Find where the given text appears and provide that cell's center as [X, Y] coordinate. 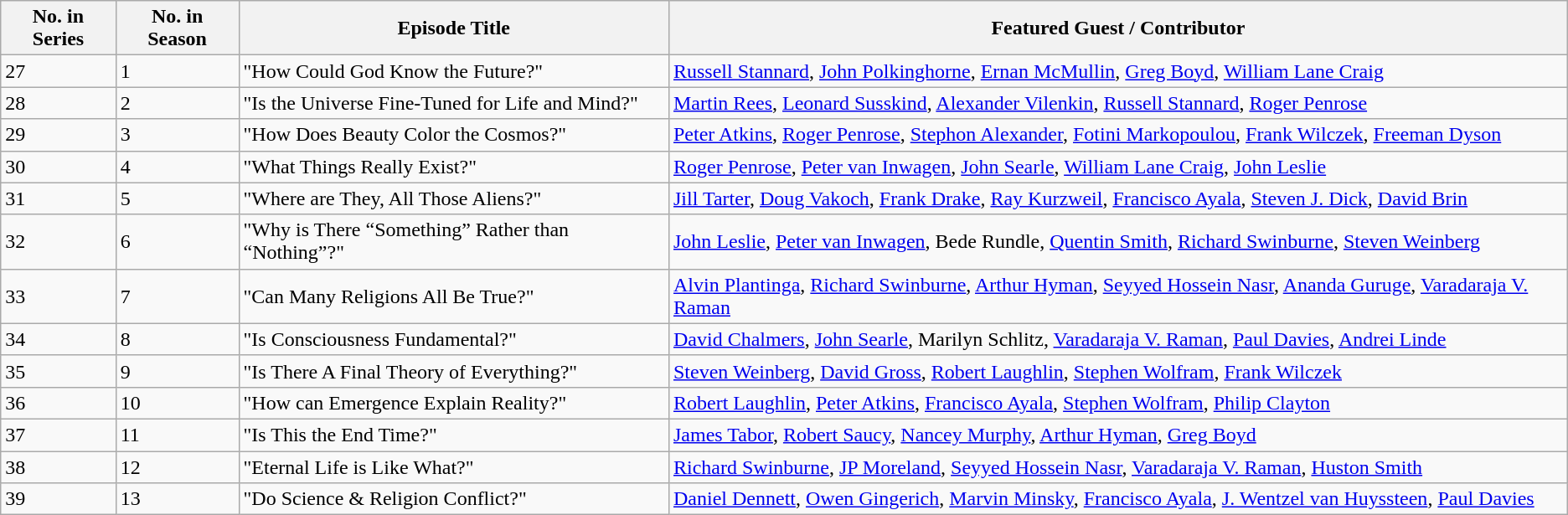
"How can Emergence Explain Reality?" [454, 403]
10 [178, 403]
Robert Laughlin, Peter Atkins, Francisco Ayala, Stephen Wolfram, Philip Clayton [1117, 403]
31 [59, 198]
"How Could God Know the Future?" [454, 71]
13 [178, 499]
39 [59, 499]
"Do Science & Religion Conflict?" [454, 499]
"Where are They, All Those Aliens?" [454, 198]
"Is This the End Time?" [454, 435]
3 [178, 135]
5 [178, 198]
Featured Guest / Contributor [1117, 28]
James Tabor, Robert Saucy, Nancey Murphy, Arthur Hyman, Greg Boyd [1117, 435]
"Is the Universe Fine-Tuned for Life and Mind?" [454, 103]
34 [59, 339]
27 [59, 71]
"What Things Really Exist?" [454, 167]
30 [59, 167]
"Is There A Final Theory of Everything?" [454, 371]
Alvin Plantinga, Richard Swinburne, Arthur Hyman, Seyyed Hossein Nasr, Ananda Guruge, Varadaraja V. Raman [1117, 296]
"Can Many Religions All Be True?" [454, 296]
29 [59, 135]
David Chalmers, John Searle, Marilyn Schlitz, Varadaraja V. Raman, Paul Davies, Andrei Linde [1117, 339]
2 [178, 103]
Daniel Dennett, Owen Gingerich, Marvin Minsky, Francisco Ayala, J. Wentzel van Huyssteen, Paul Davies [1117, 499]
John Leslie, Peter van Inwagen, Bede Rundle, Quentin Smith, Richard Swinburne, Steven Weinberg [1117, 241]
Episode Title [454, 28]
"Is Consciousness Fundamental?" [454, 339]
Peter Atkins, Roger Penrose, Stephon Alexander, Fotini Markopoulou, Frank Wilczek, Freeman Dyson [1117, 135]
"Why is There “Something” Rather than “Nothing”?" [454, 241]
7 [178, 296]
35 [59, 371]
4 [178, 167]
36 [59, 403]
6 [178, 241]
Jill Tarter, Doug Vakoch, Frank Drake, Ray Kurzweil, Francisco Ayala, Steven J. Dick, David Brin [1117, 198]
Martin Rees, Leonard Susskind, Alexander Vilenkin, Russell Stannard, Roger Penrose [1117, 103]
12 [178, 466]
9 [178, 371]
Roger Penrose, Peter van Inwagen, John Searle, William Lane Craig, John Leslie [1117, 167]
32 [59, 241]
38 [59, 466]
Richard Swinburne, JP Moreland, Seyyed Hossein Nasr, Varadaraja V. Raman, Huston Smith [1117, 466]
8 [178, 339]
No. in Series [59, 28]
Steven Weinberg, David Gross, Robert Laughlin, Stephen Wolfram, Frank Wilczek [1117, 371]
11 [178, 435]
28 [59, 103]
No. in Season [178, 28]
37 [59, 435]
"Eternal Life is Like What?" [454, 466]
"How Does Beauty Color the Cosmos?" [454, 135]
1 [178, 71]
Russell Stannard, John Polkinghorne, Ernan McMullin, Greg Boyd, William Lane Craig [1117, 71]
33 [59, 296]
